Locate the cell with the specified text and output its [X, Y] center coordinate. 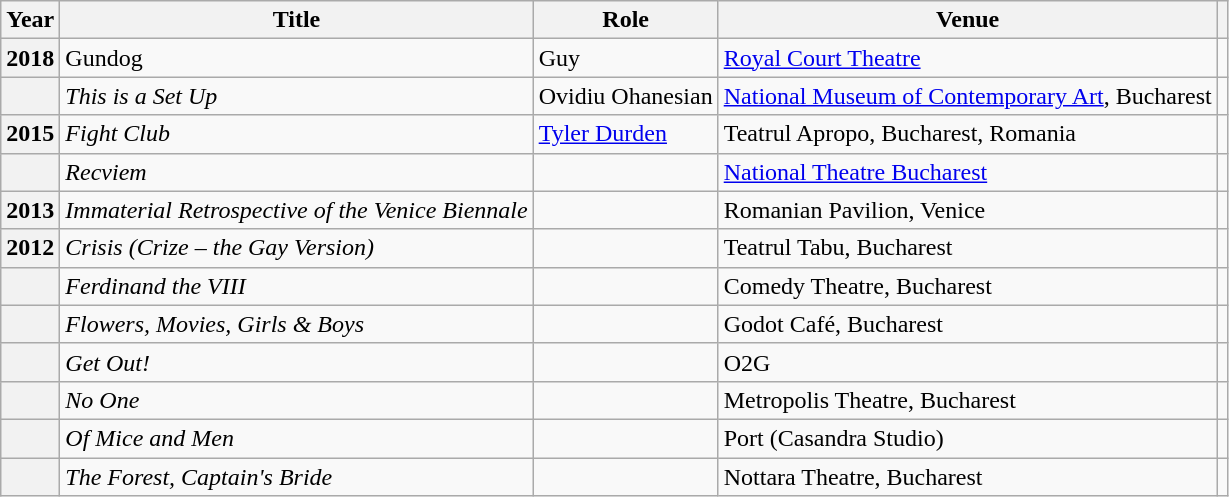
Godot Café, Bucharest [968, 324]
2018 [30, 58]
Ovidiu Ohanesian [626, 96]
Comedy Theatre, Bucharest [968, 286]
Port (Casandra Studio) [968, 438]
2013 [30, 210]
Romanian Pavilion, Venice [968, 210]
Ferdinand the VIII [296, 286]
The Forest, Captain's Bride [296, 477]
Fight Club [296, 134]
Role [626, 20]
Of Mice and Men [296, 438]
Teatrul Tabu, Bucharest [968, 248]
Nottara Theatre, Bucharest [968, 477]
Crisis (Crize – the Gay Version) [296, 248]
Venue [968, 20]
No One [296, 400]
Title [296, 20]
Royal Court Theatre [968, 58]
O2G [968, 362]
Immaterial Retrospective of the Venice Biennale [296, 210]
Tyler Durden [626, 134]
Year [30, 20]
2012 [30, 248]
National Museum of Contemporary Art, Bucharest [968, 96]
Gundog [296, 58]
Teatrul Apropo, Bucharest, Romania [968, 134]
Get Out! [296, 362]
Metropolis Theatre, Bucharest [968, 400]
Flowers, Movies, Girls & Boys [296, 324]
Recviem [296, 172]
This is a Set Up [296, 96]
Guy [626, 58]
National Theatre Bucharest [968, 172]
2015 [30, 134]
